Search for the cell housing the specified text and yield its (X, Y) center coordinate. 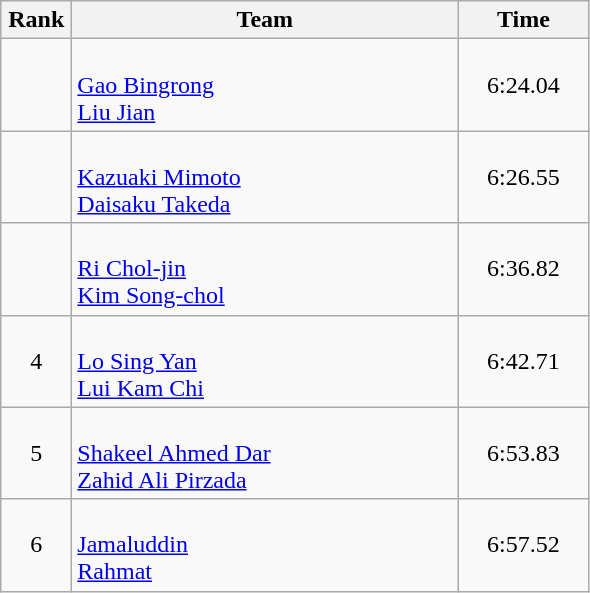
Lo Sing YanLui Kam Chi (265, 361)
6:36.82 (524, 269)
Team (265, 20)
Kazuaki MimotoDaisaku Takeda (265, 177)
JamaluddinRahmat (265, 545)
6 (36, 545)
6:24.04 (524, 85)
6:57.52 (524, 545)
Time (524, 20)
Gao BingrongLiu Jian (265, 85)
Ri Chol-jinKim Song-chol (265, 269)
5 (36, 453)
6:53.83 (524, 453)
6:42.71 (524, 361)
Shakeel Ahmed DarZahid Ali Pirzada (265, 453)
Rank (36, 20)
6:26.55 (524, 177)
4 (36, 361)
